Detect which cell encompasses the target text, then output its (x, y) center coordinate. 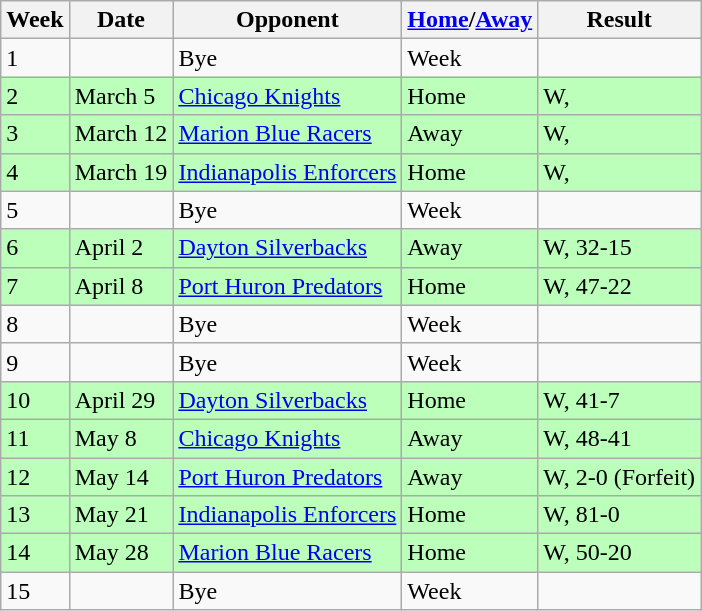
14 (35, 553)
W, 32-15 (620, 248)
2 (35, 96)
April 8 (121, 286)
W, 41-7 (620, 400)
7 (35, 286)
May 8 (121, 438)
April 2 (121, 248)
April 29 (121, 400)
4 (35, 172)
Result (620, 20)
1 (35, 58)
W, 48-41 (620, 438)
12 (35, 477)
W, 2-0 (Forfeit) (620, 477)
9 (35, 362)
May 14 (121, 477)
March 19 (121, 172)
15 (35, 591)
W, 50-20 (620, 553)
Home/Away (470, 20)
10 (35, 400)
3 (35, 134)
8 (35, 324)
W, 47-22 (620, 286)
W, 81-0 (620, 515)
Date (121, 20)
Opponent (288, 20)
March 5 (121, 96)
May 21 (121, 515)
11 (35, 438)
March 12 (121, 134)
6 (35, 248)
May 28 (121, 553)
5 (35, 210)
13 (35, 515)
